Find where the given text appears and provide that cell's center as [x, y] coordinate. 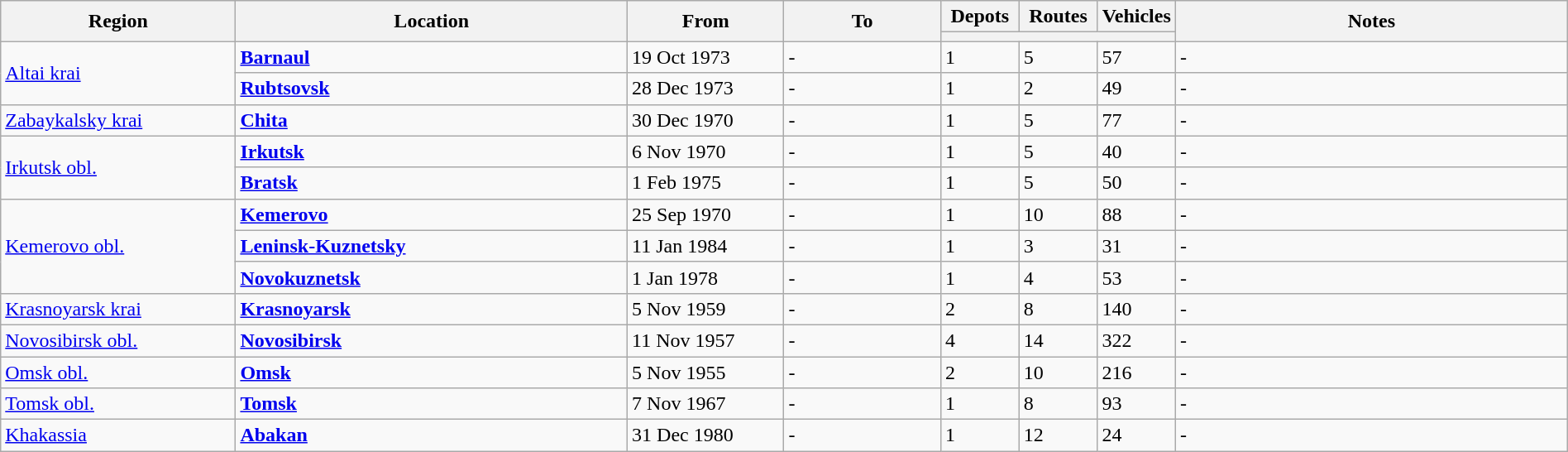
Leninsk-Kuznetsky [432, 246]
322 [1136, 340]
140 [1136, 309]
31 Dec 1980 [706, 435]
Omsk obl. [118, 372]
1 Feb 1975 [706, 183]
Barnaul [432, 57]
50 [1136, 183]
77 [1136, 120]
31 [1136, 246]
3 [1059, 246]
Region [118, 22]
216 [1136, 372]
To [862, 22]
Rubtsovsk [432, 89]
12 [1059, 435]
Omsk [432, 372]
Novosibirsk obl. [118, 340]
Krasnoyarsk krai [118, 309]
57 [1136, 57]
53 [1136, 277]
Irkutsk [432, 151]
5 Nov 1959 [706, 309]
Tomsk [432, 404]
11 Nov 1957 [706, 340]
Novosibirsk [432, 340]
11 Jan 1984 [706, 246]
Vehicles [1136, 17]
6 Nov 1970 [706, 151]
88 [1136, 214]
Bratsk [432, 183]
1 Jan 1978 [706, 277]
From [706, 22]
Tomsk obl. [118, 404]
24 [1136, 435]
14 [1059, 340]
Irkutsk obl. [118, 167]
19 Oct 1973 [706, 57]
93 [1136, 404]
Khakassia [118, 435]
Location [432, 22]
Novokuznetsk [432, 277]
Chita [432, 120]
25 Sep 1970 [706, 214]
28 Dec 1973 [706, 89]
5 Nov 1955 [706, 372]
Abakan [432, 435]
Kemerovo [432, 214]
Notes [1372, 22]
30 Dec 1970 [706, 120]
7 Nov 1967 [706, 404]
40 [1136, 151]
Depots [979, 17]
49 [1136, 89]
Zabaykalsky krai [118, 120]
Routes [1059, 17]
Kemerovo obl. [118, 246]
Altai krai [118, 73]
Krasnoyarsk [432, 309]
